Determine the [x, y] coordinate at the center of the cell enclosing the given text.  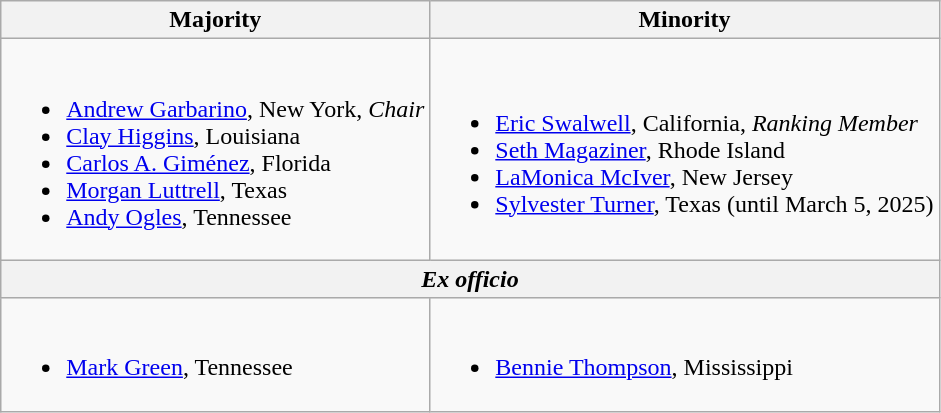
Bennie Thompson, Mississippi [684, 354]
Minority [684, 20]
Majority [216, 20]
Ex officio [470, 279]
Mark Green, Tennessee [216, 354]
Eric Swalwell, California, Ranking MemberSeth Magaziner, Rhode IslandLaMonica McIver, New JerseySylvester Turner, Texas (until March 5, 2025) [684, 150]
Andrew Garbarino, New York, ChairClay Higgins, LouisianaCarlos A. Giménez, FloridaMorgan Luttrell, TexasAndy Ogles, Tennessee [216, 150]
